Output the [x, y] coordinate of the center of the cell containing the given text.  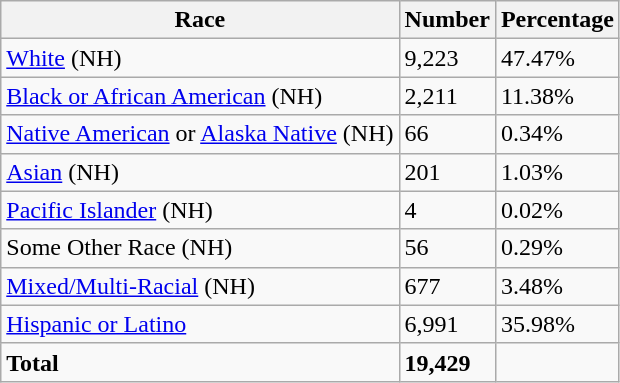
201 [447, 172]
47.47% [557, 58]
2,211 [447, 96]
9,223 [447, 58]
Some Other Race (NH) [200, 248]
1.03% [557, 172]
Black or African American (NH) [200, 96]
Number [447, 20]
6,991 [447, 324]
Race [200, 20]
0.02% [557, 210]
56 [447, 248]
Asian (NH) [200, 172]
Percentage [557, 20]
Mixed/Multi-Racial (NH) [200, 286]
35.98% [557, 324]
White (NH) [200, 58]
Pacific Islander (NH) [200, 210]
66 [447, 134]
Native American or Alaska Native (NH) [200, 134]
Hispanic or Latino [200, 324]
3.48% [557, 286]
4 [447, 210]
0.34% [557, 134]
0.29% [557, 248]
677 [447, 286]
Total [200, 362]
19,429 [447, 362]
11.38% [557, 96]
